From the cell containing the given text, extract its center point as [X, Y] coordinate. 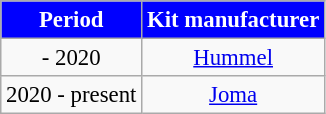
- 2020 [72, 58]
Kit manufacturer [234, 20]
2020 - present [72, 95]
Hummel [234, 58]
Period [72, 20]
Joma [234, 95]
